Find where the given text appears and provide that cell's center as [x, y] coordinate. 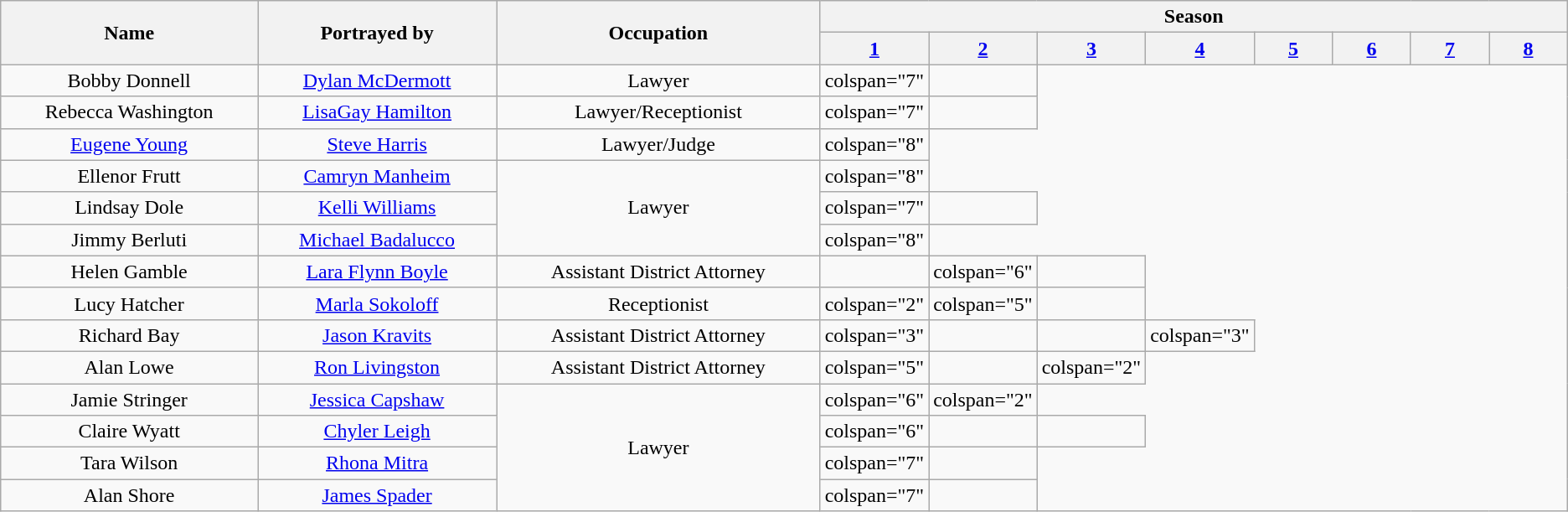
Receptionist [658, 303]
Lawyer/Receptionist [658, 112]
6 [1372, 49]
Season [1194, 17]
4 [1200, 49]
Portrayed by [377, 33]
Steve Harris [377, 144]
Jimmy Berluti [129, 240]
Lucy Hatcher [129, 303]
Name [129, 33]
Jessica Capshaw [377, 400]
Michael Badalucco [377, 240]
Helen Gamble [129, 272]
7 [1450, 49]
James Spader [377, 495]
Alan Lowe [129, 367]
Bobby Donnell [129, 80]
5 [1293, 49]
Ellenor Frutt [129, 176]
Lawyer/Judge [658, 144]
2 [983, 49]
Richard Bay [129, 335]
Dylan McDermott [377, 80]
8 [1529, 49]
Eugene Young [129, 144]
Lara Flynn Boyle [377, 272]
LisaGay Hamilton [377, 112]
Marla Sokoloff [377, 303]
Alan Shore [129, 495]
Jason Kravits [377, 335]
Lindsay Dole [129, 208]
Occupation [658, 33]
3 [1091, 49]
Rhona Mitra [377, 463]
Kelli Williams [377, 208]
Jamie Stringer [129, 400]
Claire Wyatt [129, 432]
1 [874, 49]
Camryn Manheim [377, 176]
Chyler Leigh [377, 432]
Ron Livingston [377, 367]
Rebecca Washington [129, 112]
Tara Wilson [129, 463]
